Provide the (X, Y) coordinate of the cell's center where the given text is located.  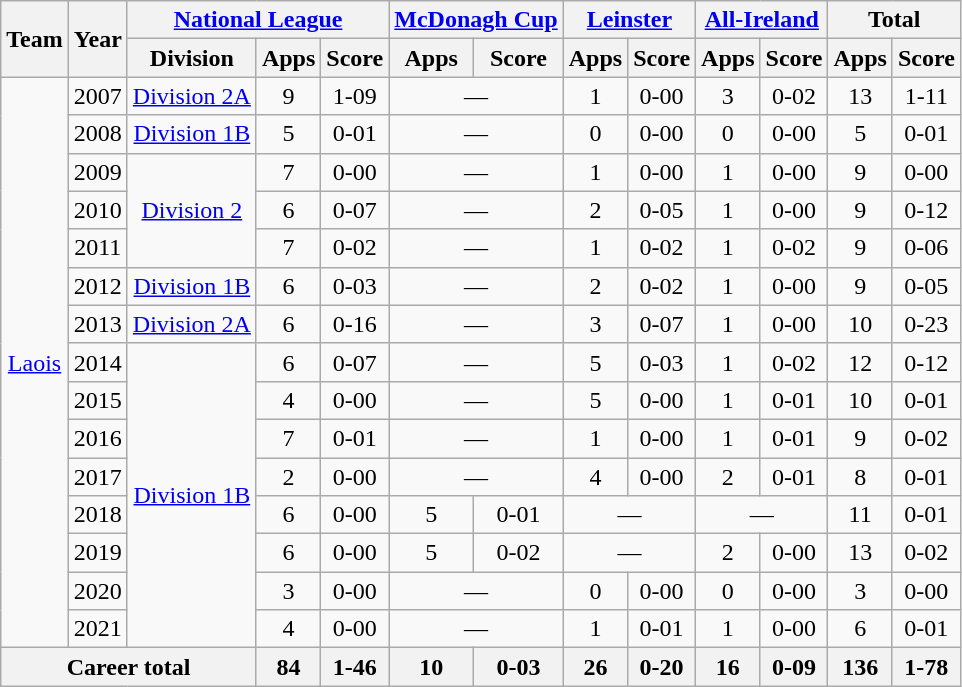
Laois (35, 362)
2009 (98, 172)
8 (860, 477)
Career total (129, 667)
0-20 (662, 667)
16 (728, 667)
2012 (98, 286)
2011 (98, 248)
2014 (98, 362)
12 (860, 362)
0-16 (355, 324)
Team (35, 39)
84 (288, 667)
2007 (98, 96)
Total (894, 20)
136 (860, 667)
2013 (98, 324)
2008 (98, 134)
National League (258, 20)
Year (98, 39)
2016 (98, 438)
Division (192, 58)
2020 (98, 591)
0-06 (926, 248)
2015 (98, 400)
2018 (98, 515)
1-78 (926, 667)
2017 (98, 477)
0-23 (926, 324)
2019 (98, 553)
1-09 (355, 96)
0-09 (794, 667)
McDonagh Cup (476, 20)
All-Ireland (762, 20)
1-46 (355, 667)
11 (860, 515)
2021 (98, 629)
Division 2 (192, 210)
1-11 (926, 96)
2010 (98, 210)
Leinster (629, 20)
26 (595, 667)
